Pinpoint the cell where the given text exists, returning its (x, y) midpoint coordinate. 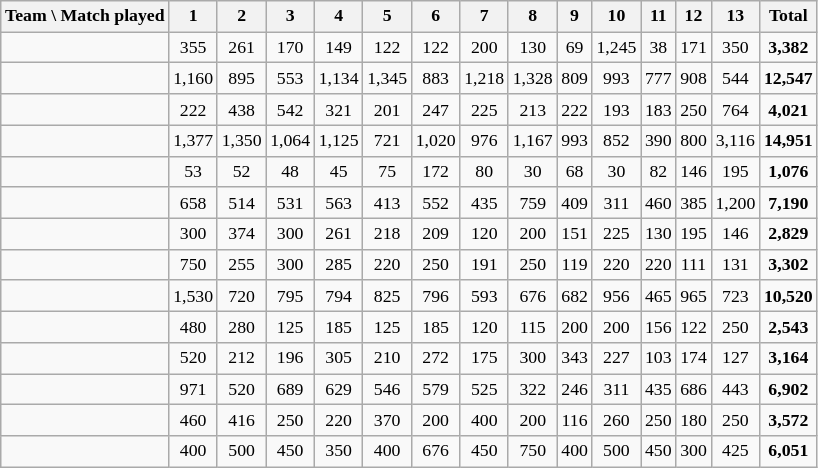
3,116 (736, 140)
971 (194, 390)
5 (388, 16)
260 (616, 420)
218 (388, 234)
374 (242, 234)
1,020 (436, 140)
720 (242, 296)
413 (388, 202)
75 (388, 172)
976 (484, 140)
174 (694, 358)
723 (736, 296)
629 (338, 390)
895 (242, 78)
69 (574, 48)
68 (574, 172)
80 (484, 172)
3 (290, 16)
255 (242, 264)
1 (194, 16)
131 (736, 264)
3,302 (788, 264)
322 (532, 390)
355 (194, 48)
553 (290, 78)
10,520 (788, 296)
7 (484, 16)
1,350 (242, 140)
209 (436, 234)
3,382 (788, 48)
1,134 (338, 78)
4,021 (788, 110)
170 (290, 48)
579 (436, 390)
38 (658, 48)
1,530 (194, 296)
1,064 (290, 140)
563 (338, 202)
796 (436, 296)
425 (736, 452)
1,200 (736, 202)
191 (484, 264)
9 (574, 16)
149 (338, 48)
7,190 (788, 202)
201 (388, 110)
115 (532, 326)
82 (658, 172)
852 (616, 140)
531 (290, 202)
686 (694, 390)
246 (574, 390)
390 (658, 140)
175 (484, 358)
2,829 (788, 234)
119 (574, 264)
183 (658, 110)
682 (574, 296)
10 (616, 16)
1,160 (194, 78)
764 (736, 110)
908 (694, 78)
4 (338, 16)
1,328 (532, 78)
3,572 (788, 420)
111 (694, 264)
965 (694, 296)
103 (658, 358)
193 (616, 110)
213 (532, 110)
689 (290, 390)
247 (436, 110)
305 (338, 358)
53 (194, 172)
Total (788, 16)
825 (388, 296)
544 (736, 78)
883 (436, 78)
280 (242, 326)
151 (574, 234)
721 (388, 140)
1,218 (484, 78)
2 (242, 16)
385 (694, 202)
6,051 (788, 452)
343 (574, 358)
480 (194, 326)
552 (436, 202)
1,125 (338, 140)
210 (388, 358)
465 (658, 296)
52 (242, 172)
156 (658, 326)
777 (658, 78)
171 (694, 48)
272 (436, 358)
1,076 (788, 172)
409 (574, 202)
212 (242, 358)
1,345 (388, 78)
116 (574, 420)
227 (616, 358)
525 (484, 390)
759 (532, 202)
6 (436, 16)
3,164 (788, 358)
196 (290, 358)
658 (194, 202)
809 (574, 78)
8 (532, 16)
514 (242, 202)
180 (694, 420)
285 (338, 264)
593 (484, 296)
2,543 (788, 326)
14,951 (788, 140)
795 (290, 296)
443 (736, 390)
794 (338, 296)
370 (388, 420)
11 (658, 16)
800 (694, 140)
416 (242, 420)
1,377 (194, 140)
546 (388, 390)
1,167 (532, 140)
321 (338, 110)
172 (436, 172)
12,547 (788, 78)
12 (694, 16)
1,245 (616, 48)
127 (736, 358)
542 (290, 110)
13 (736, 16)
6,902 (788, 390)
48 (290, 172)
956 (616, 296)
438 (242, 110)
Team \ Match played (85, 16)
45 (338, 172)
